Locate the cell with the specified text and output its [x, y] center coordinate. 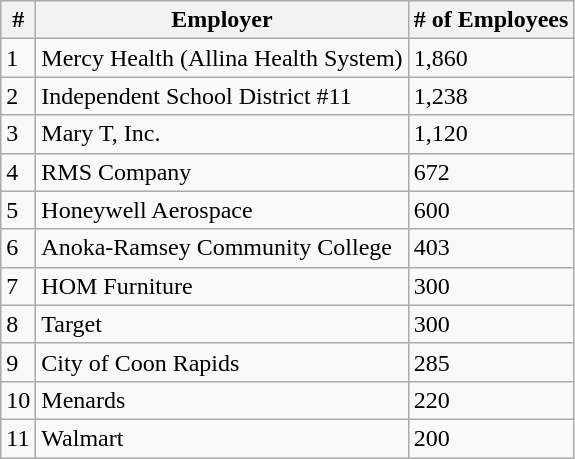
220 [491, 400]
Walmart [222, 438]
4 [18, 172]
7 [18, 286]
672 [491, 172]
600 [491, 210]
Employer [222, 20]
2 [18, 96]
# [18, 20]
10 [18, 400]
Target [222, 324]
11 [18, 438]
5 [18, 210]
285 [491, 362]
Menards [222, 400]
Honeywell Aerospace [222, 210]
Mercy Health (Allina Health System) [222, 58]
City of Coon Rapids [222, 362]
9 [18, 362]
# of Employees [491, 20]
Mary T, Inc. [222, 134]
1,860 [491, 58]
1,120 [491, 134]
1,238 [491, 96]
200 [491, 438]
Anoka-Ramsey Community College [222, 248]
403 [491, 248]
HOM Furniture [222, 286]
3 [18, 134]
6 [18, 248]
1 [18, 58]
RMS Company [222, 172]
8 [18, 324]
Independent School District #11 [222, 96]
